Locate the cell with the specified text and output its (x, y) center coordinate. 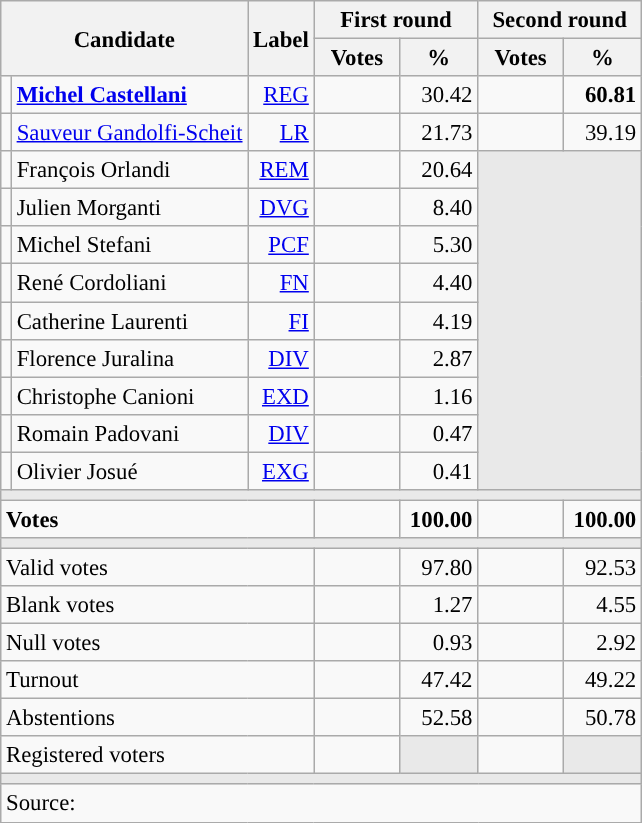
1.27 (439, 605)
39.19 (602, 133)
49.22 (602, 680)
Turnout (158, 680)
0.93 (439, 643)
Source: (322, 804)
REG (281, 95)
97.80 (439, 567)
8.40 (439, 208)
Candidate (124, 38)
2.87 (439, 358)
4.55 (602, 605)
20.64 (439, 170)
First round (396, 20)
René Cordoliani (129, 283)
FN (281, 283)
François Orlandi (129, 170)
5.30 (439, 245)
30.42 (439, 95)
Abstentions (158, 718)
Julien Morganti (129, 208)
Blank votes (158, 605)
Sauveur Gandolfi-Scheit (129, 133)
Michel Stefani (129, 245)
Label (281, 38)
0.41 (439, 471)
52.58 (439, 718)
1.16 (439, 396)
Second round (560, 20)
4.19 (439, 321)
DVG (281, 208)
EXG (281, 471)
47.42 (439, 680)
0.47 (439, 433)
Catherine Laurenti (129, 321)
Florence Juralina (129, 358)
LR (281, 133)
50.78 (602, 718)
92.53 (602, 567)
REM (281, 170)
FI (281, 321)
PCF (281, 245)
21.73 (439, 133)
EXD (281, 396)
Michel Castellani (129, 95)
4.40 (439, 283)
2.92 (602, 643)
Olivier Josué (129, 471)
Valid votes (158, 567)
Christophe Canioni (129, 396)
Null votes (158, 643)
Registered voters (158, 755)
60.81 (602, 95)
Romain Padovani (129, 433)
